Extract the (x, y) coordinate from the center of the cell holding the provided text.  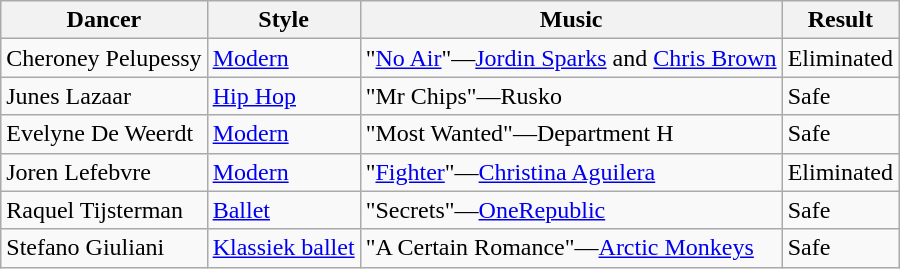
"Secrets"—OneRepublic (571, 210)
Klassiek ballet (284, 248)
Evelyne De Weerdt (104, 134)
Result (840, 20)
Music (571, 20)
Stefano Giuliani (104, 248)
Joren Lefebvre (104, 172)
"No Air"—Jordin Sparks and Chris Brown (571, 58)
Style (284, 20)
"Most Wanted"—Department H (571, 134)
"A Certain Romance"—Arctic Monkeys (571, 248)
Ballet (284, 210)
Junes Lazaar (104, 96)
"Mr Chips"—Rusko (571, 96)
Hip Hop (284, 96)
"Fighter"—Christina Aguilera (571, 172)
Dancer (104, 20)
Raquel Tijsterman (104, 210)
Cheroney Pelupessy (104, 58)
